Determine the [x, y] coordinate at the center of the cell enclosing the given text.  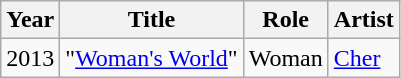
Title [152, 20]
Cher [364, 58]
Year [30, 20]
Woman [286, 58]
Artist [364, 20]
Role [286, 20]
"Woman's World" [152, 58]
2013 [30, 58]
